Extract the [X, Y] coordinate from the center of the cell holding the provided text.  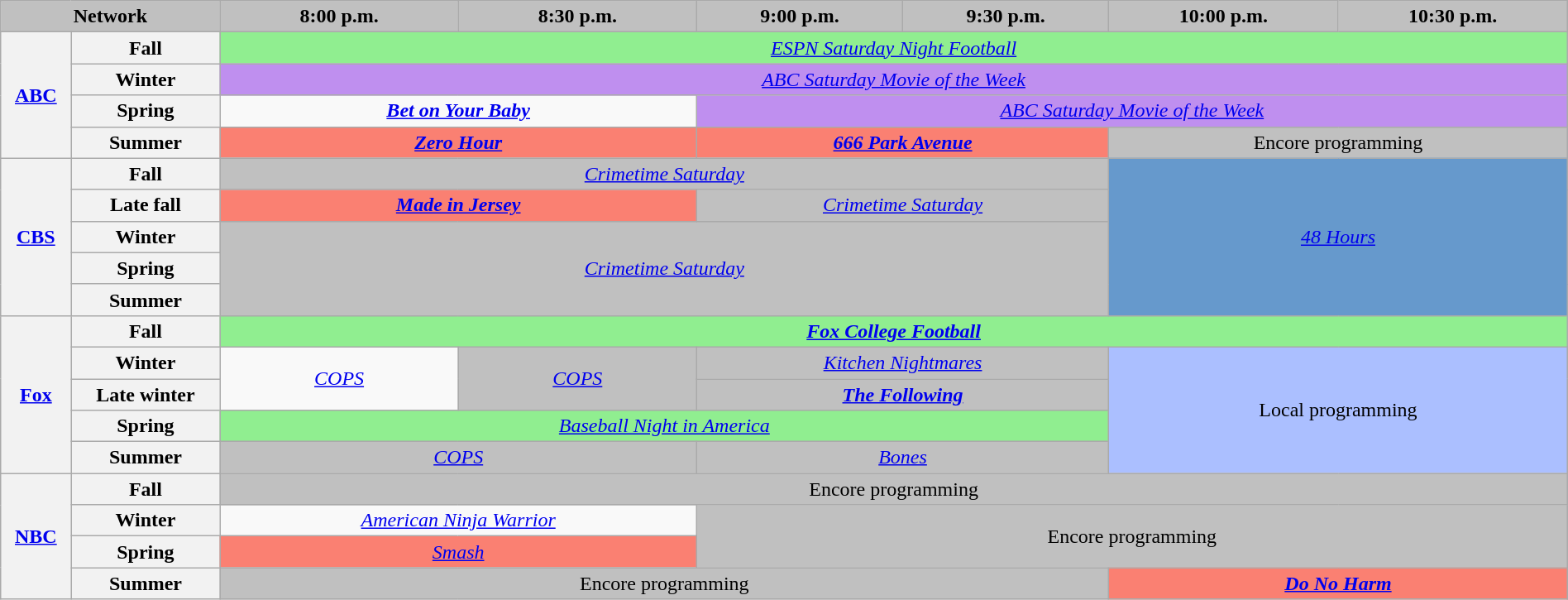
10:00 p.m. [1224, 17]
9:30 p.m. [1006, 17]
American Ninja Warrior [458, 521]
8:00 p.m. [339, 17]
10:30 p.m. [1452, 17]
Fox [36, 394]
8:30 p.m. [577, 17]
NBC [36, 536]
Late winter [146, 395]
Network [111, 17]
48 Hours [1338, 237]
Baseball Night in America [665, 426]
The Following [902, 395]
9:00 p.m. [799, 17]
Bones [902, 458]
Bet on Your Baby [458, 111]
Kitchen Nightmares [902, 362]
666 Park Avenue [902, 142]
CBS [36, 237]
Late fall [146, 205]
Fox College Football [893, 331]
Zero Hour [458, 142]
ESPN Saturday Night Football [893, 48]
Local programming [1338, 410]
Smash [458, 552]
Made in Jersey [458, 205]
Do No Harm [1338, 583]
ABC [36, 95]
